Return (x, y) of the center of cell containing provided text 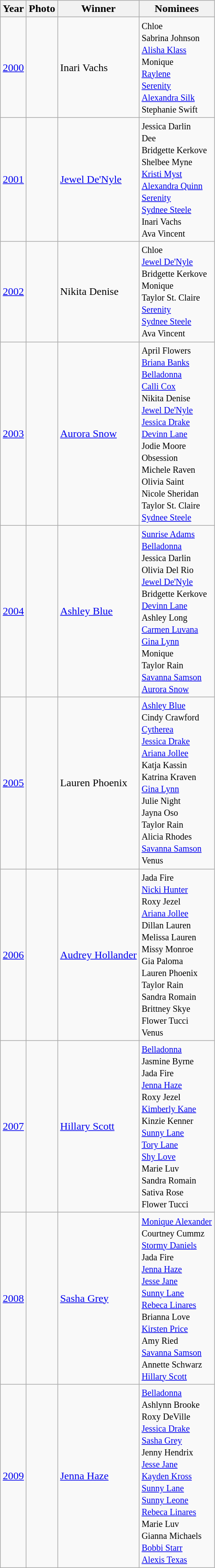
2001 (13, 179)
2002 (13, 291)
Inari Vachs (99, 67)
2007 (13, 1127)
Aurora Snow (99, 433)
Jessica DarlinDeeBridgette KerkoveShelbee MyneKristi MystAlexandra QuinnSerenitySydnee SteeleInari VachsAva Vincent (177, 179)
ChloeJewel De'NyleBridgette KerkoveMoniqueTaylor St. ClaireSerenitySydnee SteeleAva Vincent (177, 291)
2004 (13, 611)
Jewel De'Nyle (99, 179)
2008 (13, 1298)
ChloeSabrina JohnsonAlisha KlassMoniqueRayleneSerenityAlexandra SilkStephanie Swift (177, 67)
Jenna Haze (99, 1476)
2005 (13, 783)
2003 (13, 433)
Year (13, 9)
Hillary Scott (99, 1127)
2009 (13, 1476)
Winner (99, 9)
2006 (13, 954)
Photo (42, 9)
Nikita Denise (99, 291)
Audrey Hollander (99, 954)
Lauren Phoenix (99, 783)
Nominees (177, 9)
Sasha Grey (99, 1298)
2000 (13, 67)
Ashley Blue (99, 611)
